Find where the given text appears and provide that cell's center as [X, Y] coordinate. 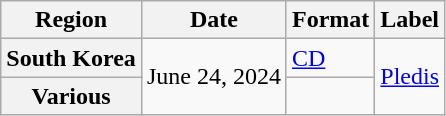
Date [214, 20]
Region [72, 20]
South Korea [72, 58]
Label [410, 20]
June 24, 2024 [214, 77]
Various [72, 96]
Pledis [410, 77]
Format [330, 20]
CD [330, 58]
